Scan for the cell matching the given text and deliver its [x, y] coordinate at center. 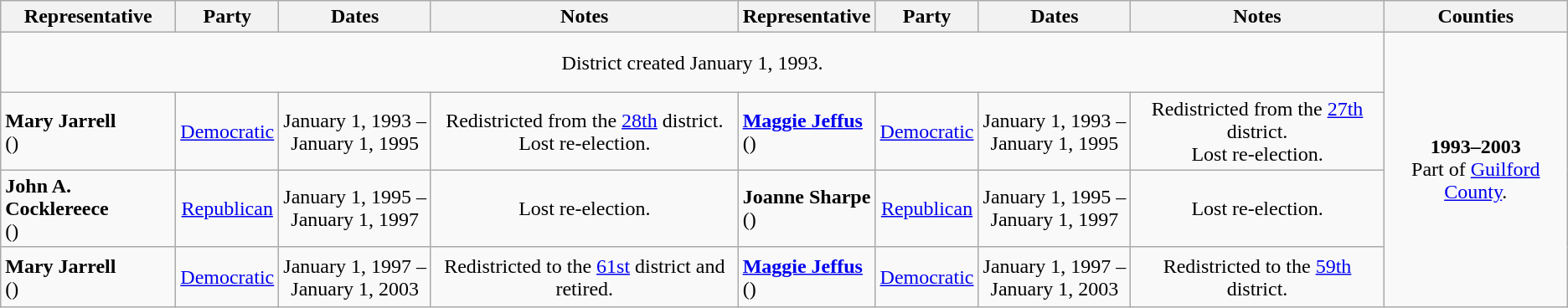
Redistricted to the 61st district and retired. [585, 277]
Joanne Sharpe() [807, 208]
Redistricted from the 27th district. Lost re-election. [1258, 131]
Counties [1476, 17]
Redistricted to the 59th district. [1258, 277]
1993–2003 Part of Guilford County. [1476, 170]
District created January 1, 1993. [693, 63]
John A. Cocklereece() [89, 208]
Redistricted from the 28th district. Lost re-election. [585, 131]
